Determine the (X, Y) coordinate at the center of the cell enclosing the given text.  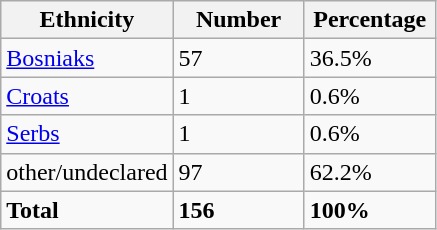
Percentage (370, 20)
62.2% (370, 172)
156 (238, 210)
Serbs (87, 134)
Ethnicity (87, 20)
Total (87, 210)
57 (238, 58)
other/undeclared (87, 172)
Number (238, 20)
100% (370, 210)
97 (238, 172)
Croats (87, 96)
Bosniaks (87, 58)
36.5% (370, 58)
